Locate the cell with the specified text and output its (x, y) center coordinate. 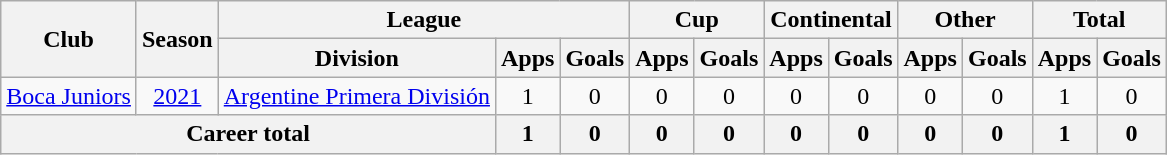
Argentine Primera División (356, 96)
Total (1099, 20)
League (424, 20)
2021 (177, 96)
Other (965, 20)
Cup (697, 20)
Continental (831, 20)
Boca Juniors (69, 96)
Division (356, 58)
Season (177, 39)
Club (69, 39)
Career total (248, 134)
